Determine the (x, y) coordinate at the center of the cell enclosing the given text.  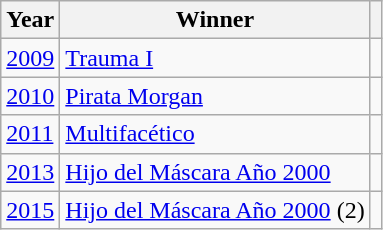
2010 (30, 96)
Trauma I (215, 58)
2015 (30, 210)
2013 (30, 172)
Hijo del Máscara Año 2000 (215, 172)
Winner (215, 20)
Multifacético (215, 134)
2009 (30, 58)
Pirata Morgan (215, 96)
2011 (30, 134)
Year (30, 20)
Hijo del Máscara Año 2000 (2) (215, 210)
